Detect which cell encompasses the target text, then output its (x, y) center coordinate. 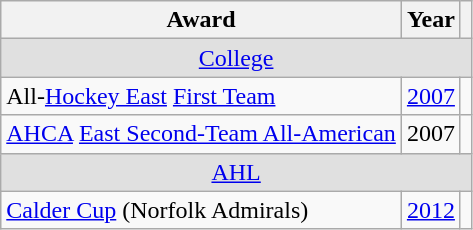
Year (430, 20)
Calder Cup (Norfolk Admirals) (202, 210)
AHCA East Second-Team All-American (202, 134)
College (236, 58)
Award (202, 20)
AHL (236, 172)
2012 (430, 210)
All-Hockey East First Team (202, 96)
